Find where the given text appears and provide that cell's center as [x, y] coordinate. 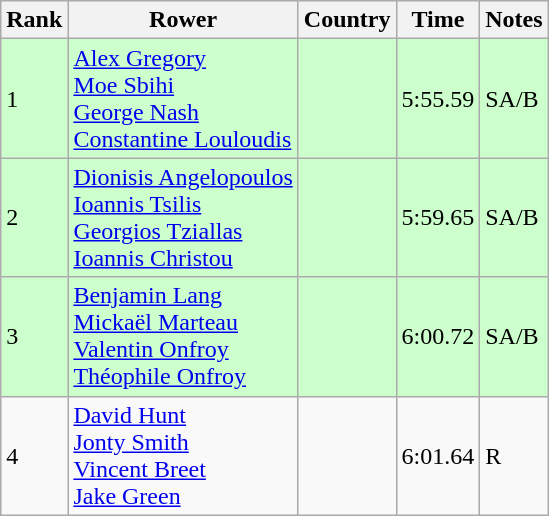
2 [34, 218]
Alex GregoryMoe SbihiGeorge NashConstantine Louloudis [183, 98]
5:55.59 [438, 98]
Time [438, 20]
Rank [34, 20]
R [514, 456]
Dionisis AngelopoulosIoannis TsilisGeorgios TziallasIoannis Christou [183, 218]
5:59.65 [438, 218]
David HuntJonty SmithVincent BreetJake Green [183, 456]
3 [34, 336]
6:01.64 [438, 456]
4 [34, 456]
Notes [514, 20]
Country [347, 20]
Benjamin LangMickaël MarteauValentin OnfroyThéophile Onfroy [183, 336]
6:00.72 [438, 336]
Rower [183, 20]
1 [34, 98]
